Return the [X, Y] coordinate for the center point of the cell that contains the specified text.  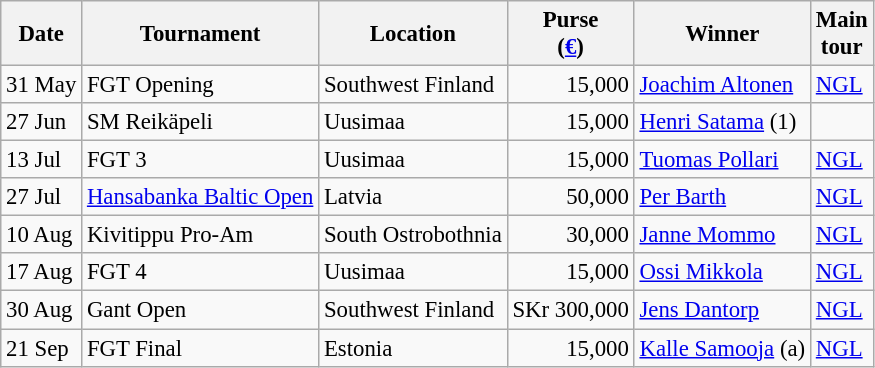
Kivitippu Pro-Am [200, 235]
Tournament [200, 34]
27 Jun [42, 122]
50,000 [570, 197]
Joachim Altonen [722, 85]
Per Barth [722, 197]
FGT 4 [200, 273]
Kalle Samooja (a) [722, 348]
17 Aug [42, 273]
Estonia [413, 348]
Gant Open [200, 310]
Tuomas Pollari [722, 160]
Ossi Mikkola [722, 273]
FGT Final [200, 348]
Henri Satama (1) [722, 122]
10 Aug [42, 235]
31 May [42, 85]
Date [42, 34]
SKr 300,000 [570, 310]
Jens Dantorp [722, 310]
FGT Opening [200, 85]
30 Aug [42, 310]
FGT 3 [200, 160]
13 Jul [42, 160]
SM Reikäpeli [200, 122]
27 Jul [42, 197]
Hansabanka Baltic Open [200, 197]
Winner [722, 34]
30,000 [570, 235]
Maintour [842, 34]
South Ostrobothnia [413, 235]
Latvia [413, 197]
21 Sep [42, 348]
Purse(€) [570, 34]
Janne Mommo [722, 235]
Location [413, 34]
